Determine the [X, Y] coordinate at the center of the cell enclosing the given text.  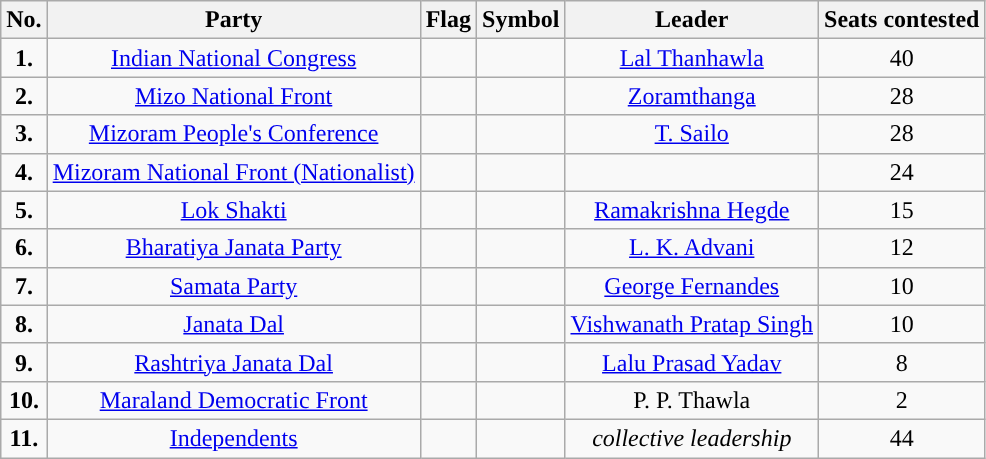
Flag [448, 20]
2 [902, 400]
Bharatiya Janata Party [234, 248]
collective leadership [692, 438]
2. [24, 96]
6. [24, 248]
Samata Party [234, 286]
Zoramthanga [692, 96]
4. [24, 172]
Leader [692, 20]
8 [902, 362]
1. [24, 58]
Indian National Congress [234, 58]
George Fernandes [692, 286]
8. [24, 324]
7. [24, 286]
Vishwanath Pratap Singh [692, 324]
Mizoram National Front (Nationalist) [234, 172]
Seats contested [902, 20]
L. K. Advani [692, 248]
Maraland Democratic Front [234, 400]
No. [24, 20]
11. [24, 438]
Independents [234, 438]
Lal Thanhawla [692, 58]
Lok Shakti [234, 210]
P. P. Thawla [692, 400]
40 [902, 58]
5. [24, 210]
Party [234, 20]
Rashtriya Janata Dal [234, 362]
9. [24, 362]
44 [902, 438]
3. [24, 134]
Lalu Prasad Yadav [692, 362]
15 [902, 210]
Mizo National Front [234, 96]
Symbol [521, 20]
10. [24, 400]
24 [902, 172]
12 [902, 248]
Janata Dal [234, 324]
T. Sailo [692, 134]
Ramakrishna Hegde [692, 210]
Mizoram People's Conference [234, 134]
